Identify which cell holds the provided text, then report its [X, Y] central coordinate. 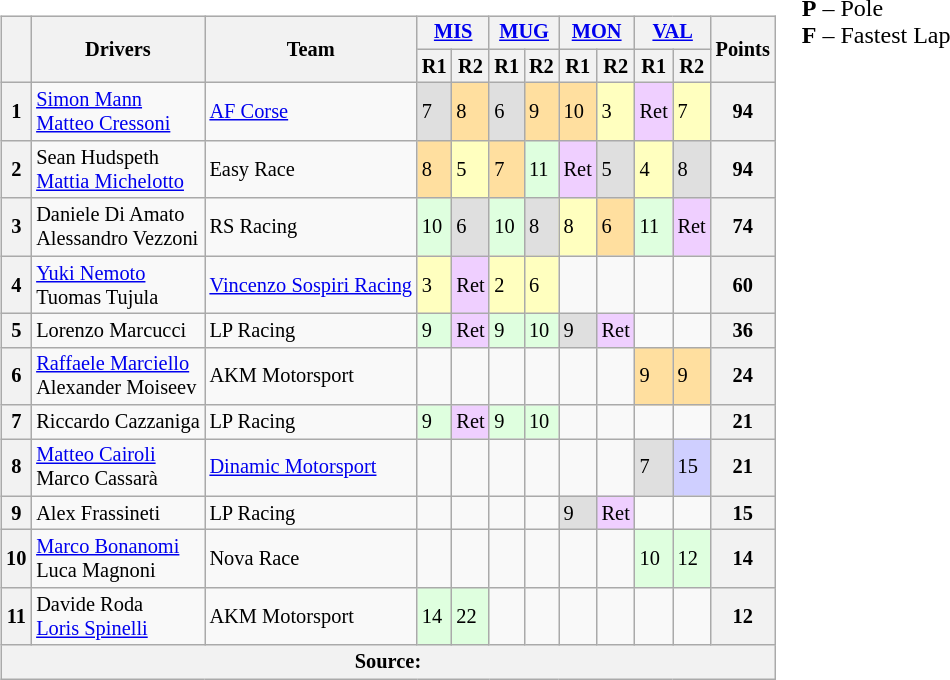
Matteo Cairoli Marco Cassarà [118, 468]
AF Corse [311, 112]
Simon Mann Matteo Cressoni [118, 112]
Source: [388, 662]
Yuki Nemoto Tuomas Tujula [118, 285]
Alex Frassineti [118, 513]
Daniele Di Amato Alessandro Vezzoni [118, 227]
22 [470, 617]
Nova Race [311, 559]
Marco Bonanomi Luca Magnoni [118, 559]
MON [597, 33]
Davide Roda Loris Spinelli [118, 617]
Vincenzo Sospiri Racing [311, 285]
Sean Hudspeth Mattia Michelotto [118, 170]
Points [743, 50]
Lorenzo Marcucci [118, 331]
Dinamic Motorsport [311, 468]
Team [311, 50]
1 [16, 112]
Raffaele Marciello Alexander Moiseev [118, 376]
VAL [673, 33]
36 [743, 331]
Riccardo Cazzaniga [118, 422]
MUG [524, 33]
60 [743, 285]
24 [743, 376]
74 [743, 227]
MIS [454, 33]
Drivers [118, 50]
RS Racing [311, 227]
Easy Race [311, 170]
